Provide the [x, y] coordinate of the cell's center where the given text is located.  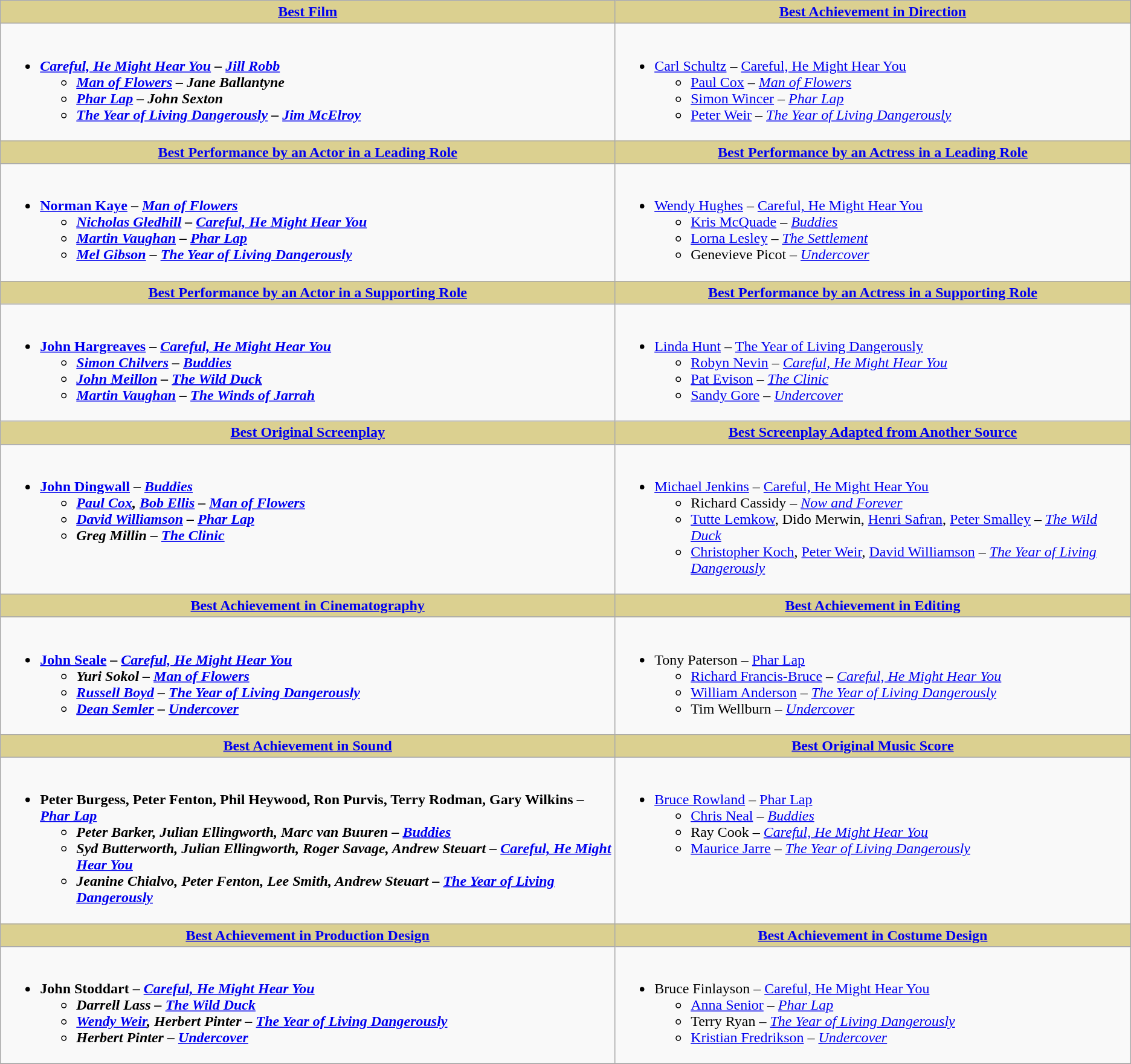
Best Achievement in Costume Design [873, 935]
Best Performance by an Actress in a Supporting Role [873, 292]
Best Achievement in Editing [873, 605]
Norman Kaye – Man of FlowersNicholas Gledhill – Careful, He Might Hear YouMartin Vaughan – Phar LapMel Gibson – The Year of Living Dangerously [308, 222]
Best Achievement in Direction [873, 12]
Wendy Hughes – Careful, He Might Hear YouKris McQuade – BuddiesLorna Lesley – The SettlementGenevieve Picot – Undercover [873, 222]
Best Performance by an Actor in a Leading Role [308, 152]
Bruce Finlayson – Careful, He Might Hear YouAnna Senior – Phar LapTerry Ryan – The Year of Living DangerouslyKristian Fredrikson – Undercover [873, 1005]
Bruce Rowland – Phar LapChris Neal – BuddiesRay Cook – Careful, He Might Hear YouMaurice Jarre – The Year of Living Dangerously [873, 840]
Best Achievement in Sound [308, 746]
John Hargreaves – Careful, He Might Hear YouSimon Chilvers – BuddiesJohn Meillon – The Wild DuckMartin Vaughan – The Winds of Jarrah [308, 363]
Best Performance by an Actress in a Leading Role [873, 152]
Best Film [308, 12]
Best Achievement in Cinematography [308, 605]
Best Original Music Score [873, 746]
John Seale – Careful, He Might Hear YouYuri Sokol – Man of FlowersRussell Boyd – The Year of Living DangerouslyDean Semler – Undercover [308, 675]
Best Screenplay Adapted from Another Source [873, 433]
Tony Paterson – Phar LapRichard Francis-Bruce – Careful, He Might Hear YouWilliam Anderson – The Year of Living DangerouslyTim Wellburn – Undercover [873, 675]
John Dingwall – BuddiesPaul Cox, Bob Ellis – Man of FlowersDavid Williamson – Phar LapGreg Millin – The Clinic [308, 519]
Best Original Screenplay [308, 433]
Linda Hunt – The Year of Living DangerouslyRobyn Nevin – Careful, He Might Hear YouPat Evison – The ClinicSandy Gore – Undercover [873, 363]
Best Achievement in Production Design [308, 935]
Careful, He Might Hear You – Jill RobbMan of Flowers – Jane BallantynePhar Lap – John SextonThe Year of Living Dangerously – Jim McElroy [308, 82]
Carl Schultz – Careful, He Might Hear YouPaul Cox – Man of FlowersSimon Wincer – Phar LapPeter Weir – The Year of Living Dangerously [873, 82]
Best Performance by an Actor in a Supporting Role [308, 292]
